Detect which cell encompasses the target text, then output its (X, Y) center coordinate. 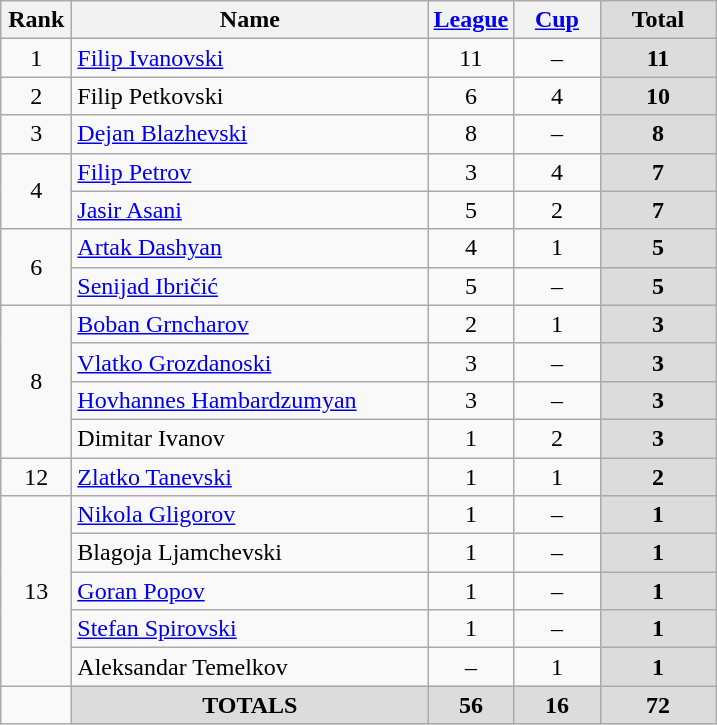
Artak Dashyan (250, 248)
Dejan Blazhevski (250, 134)
League (471, 20)
10 (658, 96)
Filip Petrov (250, 172)
Nikola Gligorov (250, 515)
72 (658, 705)
Blagoja Ljamchevski (250, 553)
Aleksandar Temelkov (250, 667)
Stefan Spirovski (250, 629)
Boban Grncharov (250, 324)
Rank (36, 20)
Vlatko Grozdanoski (250, 362)
TOTALS (250, 705)
Goran Popov (250, 591)
13 (36, 591)
Hovhannes Hambardzumyan (250, 400)
Name (250, 20)
16 (557, 705)
Jasir Asani (250, 210)
56 (471, 705)
Cup (557, 20)
Filip Ivanovski (250, 58)
Senijad Ibričić (250, 286)
Zlatko Tanevski (250, 477)
Filip Petkovski (250, 96)
Dimitar Ivanov (250, 438)
Total (658, 20)
12 (36, 477)
